From the cell containing the given text, extract its center point as (x, y) coordinate. 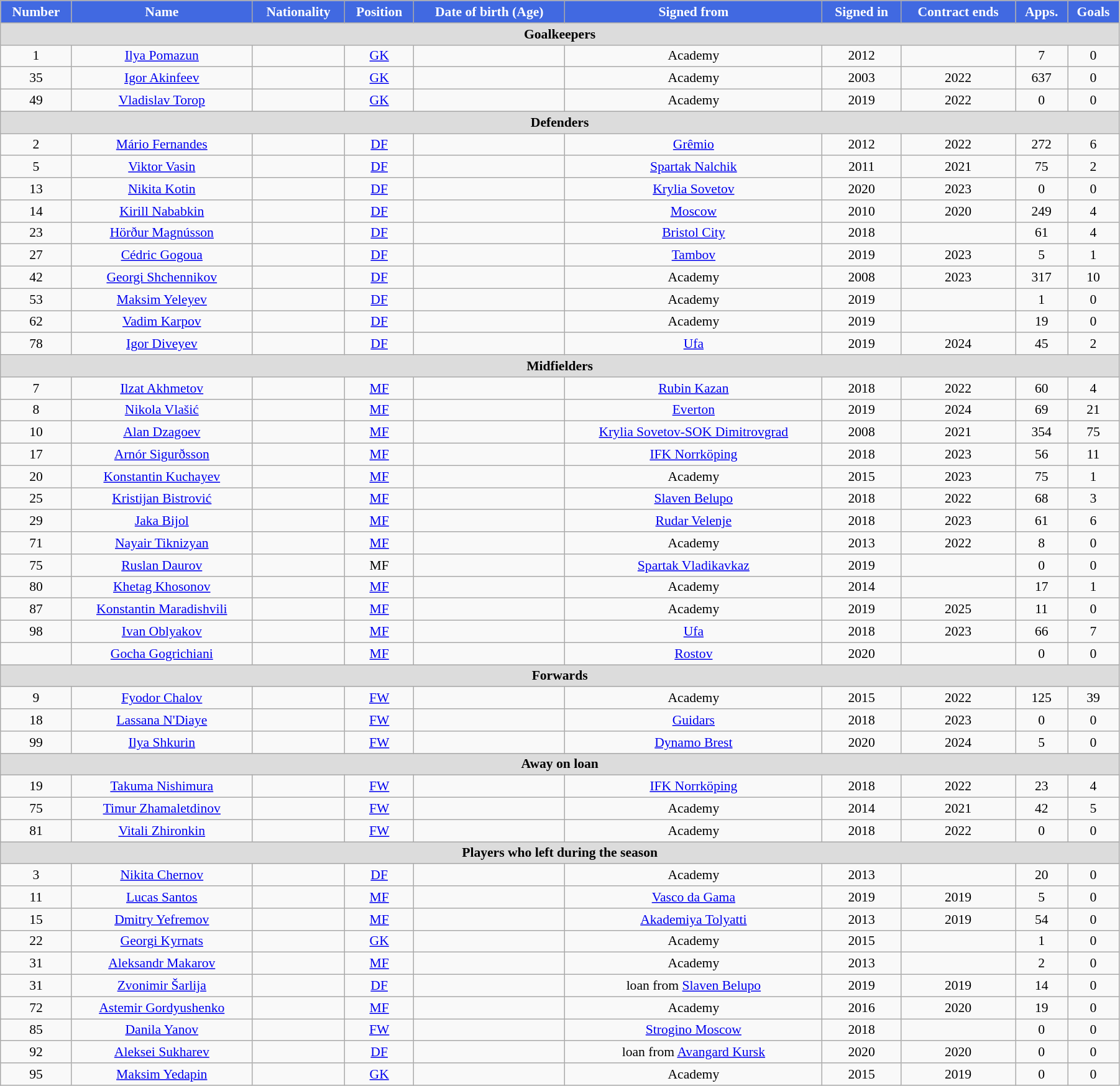
Ilzat Akhmetov (162, 388)
loan from Slaven Belupo (694, 986)
72 (36, 1008)
21 (1094, 410)
Hörður Magnússon (162, 233)
Alan Dzagoev (162, 432)
Strogino Moscow (694, 1030)
Konstantin Kuchayev (162, 477)
54 (1042, 919)
Fyodor Chalov (162, 698)
Bristol City (694, 233)
Spartak Nalchik (694, 167)
Name (162, 12)
Takuma Nishimura (162, 787)
53 (36, 299)
Nikola Vlašić (162, 410)
25 (36, 499)
Goalkeepers (560, 34)
354 (1042, 432)
22 (36, 941)
78 (36, 344)
98 (36, 632)
Danila Yanov (162, 1030)
87 (36, 609)
Goals (1094, 12)
62 (36, 322)
Khetag Khosonov (162, 587)
85 (36, 1030)
637 (1042, 78)
80 (36, 587)
66 (1042, 632)
Kristijan Bistrović (162, 499)
Maksim Yedapin (162, 1074)
Astemir Gordyushenko (162, 1008)
Dmitry Yefremov (162, 919)
Jaka Bijol (162, 521)
Number (36, 12)
Nationality (298, 12)
Rudar Velenje (694, 521)
95 (36, 1074)
Nikita Kotin (162, 189)
60 (1042, 388)
Zvonimir Šarlija (162, 986)
Cédric Gogoua (162, 255)
Signed from (694, 12)
Krylia Sovetov (694, 189)
2025 (958, 609)
81 (36, 831)
Georgi Kyrnats (162, 941)
18 (36, 720)
Ilya Pomazun (162, 56)
Midfielders (560, 366)
2003 (861, 78)
Lassana N'Diaye (162, 720)
Signed in (861, 12)
Maksim Yeleyev (162, 299)
Igor Diveyev (162, 344)
13 (36, 189)
92 (36, 1052)
Date of birth (Age) (490, 12)
loan from Avangard Kursk (694, 1052)
Rostov (694, 654)
Rubin Kazan (694, 388)
Aleksei Sukharev (162, 1052)
68 (1042, 499)
Apps. (1042, 12)
2016 (861, 1008)
69 (1042, 410)
45 (1042, 344)
29 (36, 521)
Nikita Chernov (162, 875)
71 (36, 543)
Vasco da Gama (694, 897)
39 (1094, 698)
Ilya Shkurin (162, 742)
Mário Fernandes (162, 145)
125 (1042, 698)
272 (1042, 145)
Vadim Karpov (162, 322)
Position (379, 12)
49 (36, 101)
Kirill Nababkin (162, 211)
Igor Akinfeev (162, 78)
Nayair Tiknizyan (162, 543)
Georgi Shchennikov (162, 278)
Arnór Sigurðsson (162, 455)
2010 (861, 211)
317 (1042, 278)
Spartak Vladikavkaz (694, 565)
Krylia Sovetov-SOK Dimitrovgrad (694, 432)
56 (1042, 455)
Everton (694, 410)
35 (36, 78)
Ivan Oblyakov (162, 632)
Timur Zhamaletdinov (162, 809)
Contract ends (958, 12)
Dynamo Brest (694, 742)
2011 (861, 167)
Guidars (694, 720)
Ruslan Daurov (162, 565)
Lucas Santos (162, 897)
Away on loan (560, 764)
Akademiya Tolyatti (694, 919)
9 (36, 698)
Gocha Gogrichiani (162, 654)
Tambov (694, 255)
Vitali Zhironkin (162, 831)
Grêmio (694, 145)
Viktor Vasin (162, 167)
249 (1042, 211)
27 (36, 255)
Defenders (560, 122)
Moscow (694, 211)
Players who left during the season (560, 853)
Slaven Belupo (694, 499)
Vladislav Torop (162, 101)
Aleksandr Makarov (162, 964)
Konstantin Maradishvili (162, 609)
99 (36, 742)
15 (36, 919)
Forwards (560, 676)
